For the text-containing cell, return its midpoint in (X, Y) coordinate format. 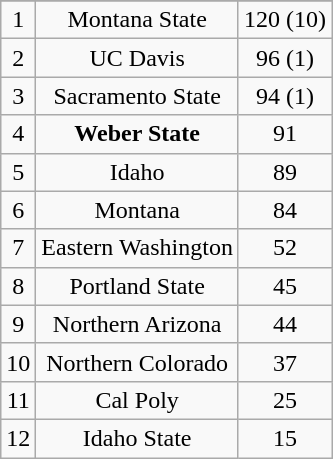
6 (18, 210)
52 (284, 248)
94 (1) (284, 96)
96 (1) (284, 58)
12 (18, 438)
8 (18, 286)
Montana (138, 210)
9 (18, 324)
11 (18, 400)
25 (284, 400)
44 (284, 324)
10 (18, 362)
3 (18, 96)
37 (284, 362)
84 (284, 210)
Northern Colorado (138, 362)
Montana State (138, 20)
4 (18, 134)
2 (18, 58)
Weber State (138, 134)
UC Davis (138, 58)
1 (18, 20)
5 (18, 172)
120 (10) (284, 20)
15 (284, 438)
Idaho State (138, 438)
45 (284, 286)
Portland State (138, 286)
Eastern Washington (138, 248)
Cal Poly (138, 400)
89 (284, 172)
Idaho (138, 172)
91 (284, 134)
Sacramento State (138, 96)
Northern Arizona (138, 324)
7 (18, 248)
